Identify which cell holds the provided text, then report its [x, y] central coordinate. 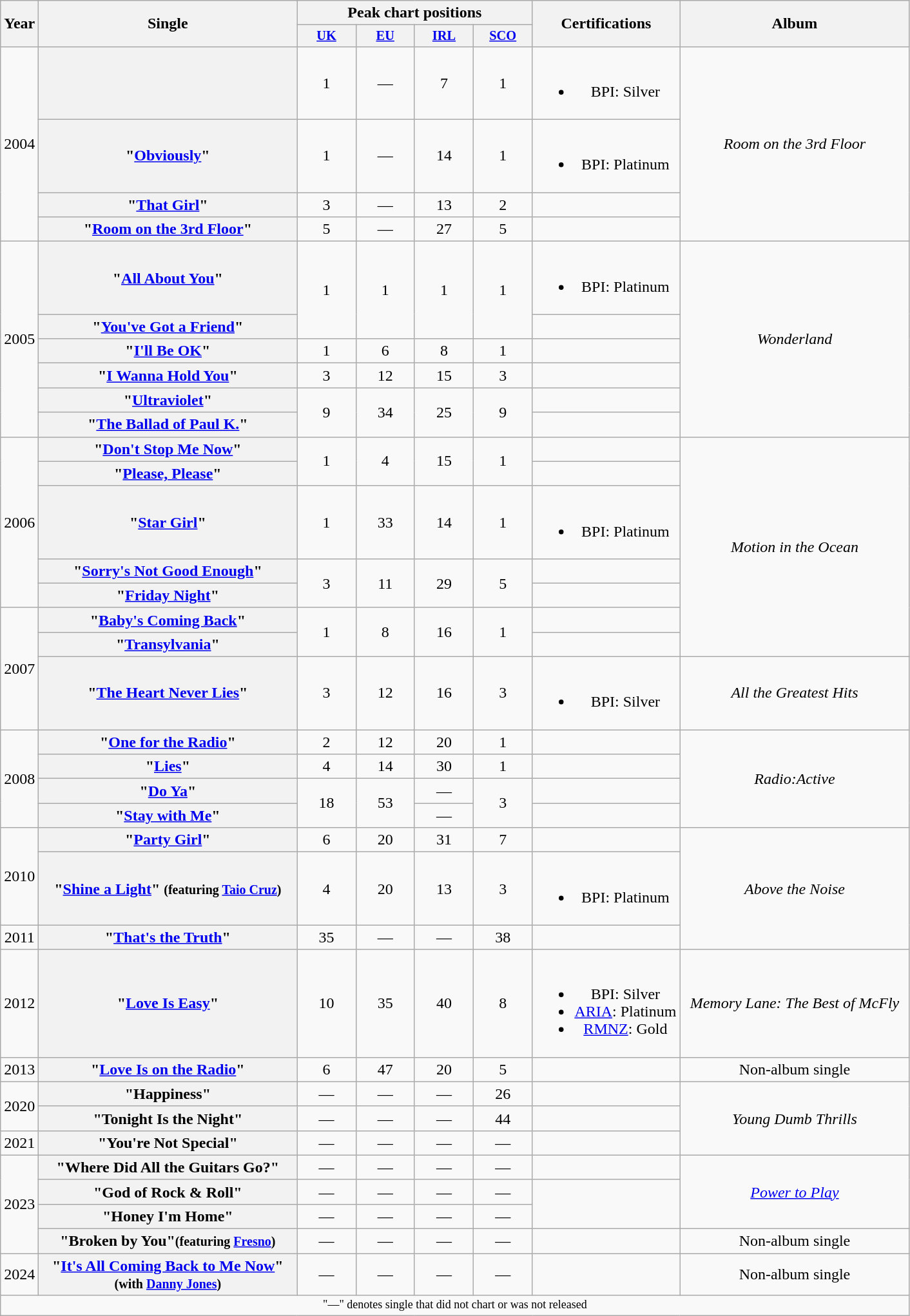
Motion in the Ocean [795, 546]
2005 [19, 339]
"Ultraviolet" [168, 400]
2020 [19, 1106]
"Party Girl" [168, 840]
"I Wanna Hold You" [168, 376]
29 [443, 583]
40 [443, 1004]
38 [503, 937]
Wonderland [795, 339]
31 [443, 840]
2023 [19, 1204]
"That's the Truth" [168, 937]
"All About You" [168, 278]
33 [385, 522]
"Love Is Easy" [168, 1004]
"Room on the 3rd Floor" [168, 229]
47 [385, 1069]
Young Dumb Thrills [795, 1118]
2012 [19, 1004]
2004 [19, 144]
53 [385, 803]
Power to Play [795, 1192]
"The Ballad of Paul K." [168, 424]
Memory Lane: The Best of McFly [795, 1004]
"Don't Stop Me Now" [168, 449]
"Obviously" [168, 156]
26 [503, 1094]
Peak chart positions [415, 13]
2024 [19, 1274]
"Transylvania" [168, 644]
BPI: SilverARIA: PlatinumRMNZ: Gold [606, 1004]
Single [168, 24]
SCO [503, 36]
Year [19, 24]
EU [385, 36]
Room on the 3rd Floor [795, 144]
"Tonight Is the Night" [168, 1118]
"Happiness" [168, 1094]
"I'll Be OK" [168, 351]
"—" denotes single that did not chart or was not released [455, 1305]
2011 [19, 937]
18 [326, 803]
"The Heart Never Lies" [168, 693]
"You're Not Special" [168, 1143]
34 [385, 412]
"Lies" [168, 767]
2013 [19, 1069]
Album [795, 24]
30 [443, 767]
Above the Noise [795, 889]
"Broken by You"(featuring Fresno) [168, 1241]
"It's All Coming Back to Me Now"(with Danny Jones) [168, 1274]
2021 [19, 1143]
"Honey I'm Home" [168, 1216]
"God of Rock & Roll" [168, 1192]
All the Greatest Hits [795, 693]
2010 [19, 876]
"Where Did All the Guitars Go?" [168, 1167]
"Please, Please" [168, 473]
"One for the Radio" [168, 742]
UK [326, 36]
10 [326, 1004]
"Stay with Me" [168, 815]
"Baby's Coming Back" [168, 620]
"Shine a Light" (featuring Taio Cruz) [168, 889]
2007 [19, 669]
27 [443, 229]
"Love Is on the Radio" [168, 1069]
Certifications [606, 24]
"Sorry's Not Good Enough" [168, 571]
"Star Girl" [168, 522]
"Do Ya" [168, 791]
44 [503, 1118]
Radio:Active [795, 779]
"Friday Night" [168, 595]
11 [385, 583]
2006 [19, 522]
2008 [19, 779]
IRL [443, 36]
"That Girl" [168, 205]
"You've Got a Friend" [168, 327]
25 [443, 412]
